Locate the cell with the specified text and output its (X, Y) center coordinate. 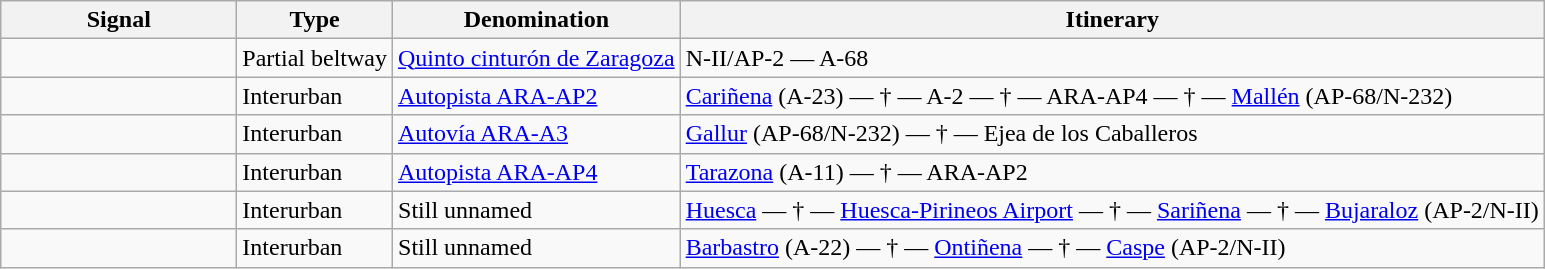
Barbastro (A-22) — † — Ontiñena — † — Caspe (AP-2/N-II) (1112, 248)
Gallur (AP-68/N-232) — † — Ejea de los Caballeros (1112, 134)
Tarazona (A-11) — † — ARA-AP2 (1112, 172)
Huesca — † — Huesca-Pirineos Airport — † — Sariñena — † — Bujaraloz (AP-2/N-II) (1112, 210)
Autopista ARA-AP2 (537, 96)
Signal (119, 20)
Autopista ARA-AP4 (537, 172)
Denomination (537, 20)
Itinerary (1112, 20)
Autovía ARA-A3 (537, 134)
Cariñena (A-23) — † — A-2 — † — ARA-AP4 — † — Mallén (AP-68/N-232) (1112, 96)
Partial beltway (315, 58)
Type (315, 20)
N-II/AP-2 — A-68 (1112, 58)
Quinto cinturón de Zaragoza (537, 58)
